Capture the cell that displays the provided text and extract its (x, y) central coordinate. 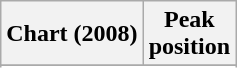
Peak position (189, 34)
Chart (2008) (72, 34)
